Extract the (X, Y) coordinate from the center of the cell holding the provided text.  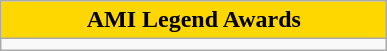
AMI Legend Awards (194, 20)
